Determine the [X, Y] coordinate at the center of the cell enclosing the given text.  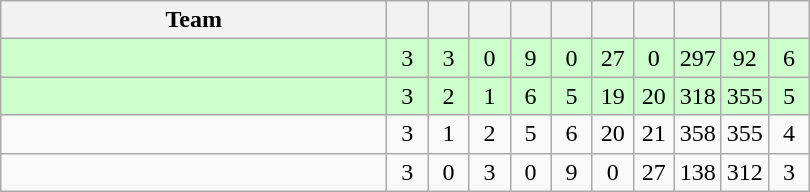
318 [698, 96]
358 [698, 134]
138 [698, 172]
Team [194, 20]
312 [744, 172]
297 [698, 58]
92 [744, 58]
4 [788, 134]
19 [612, 96]
21 [654, 134]
